Detect which cell encompasses the target text, then output its (X, Y) center coordinate. 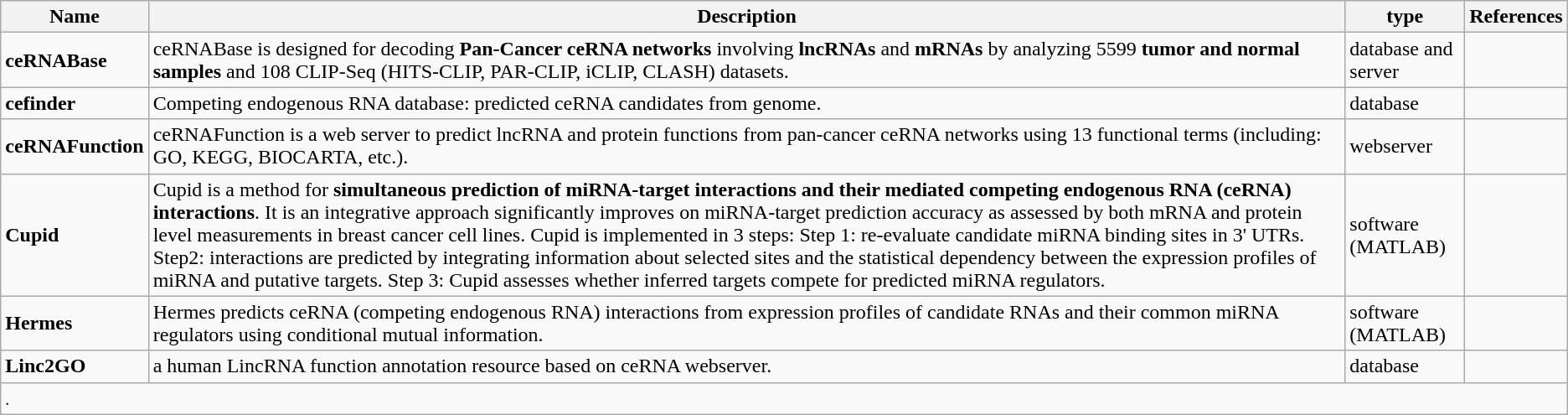
. (784, 398)
Name (75, 17)
Hermes (75, 324)
Competing endogenous RNA database: predicted ceRNA candidates from genome. (747, 103)
database and server (1406, 60)
References (1516, 17)
cefinder (75, 103)
webserver (1406, 146)
a human LincRNA function annotation resource based on ceRNA webserver. (747, 366)
Cupid (75, 235)
Description (747, 17)
type (1406, 17)
Linc2GO (75, 366)
ceRNABase (75, 60)
ceRNAFunction (75, 146)
